Return (X, Y) of the center of cell containing provided text 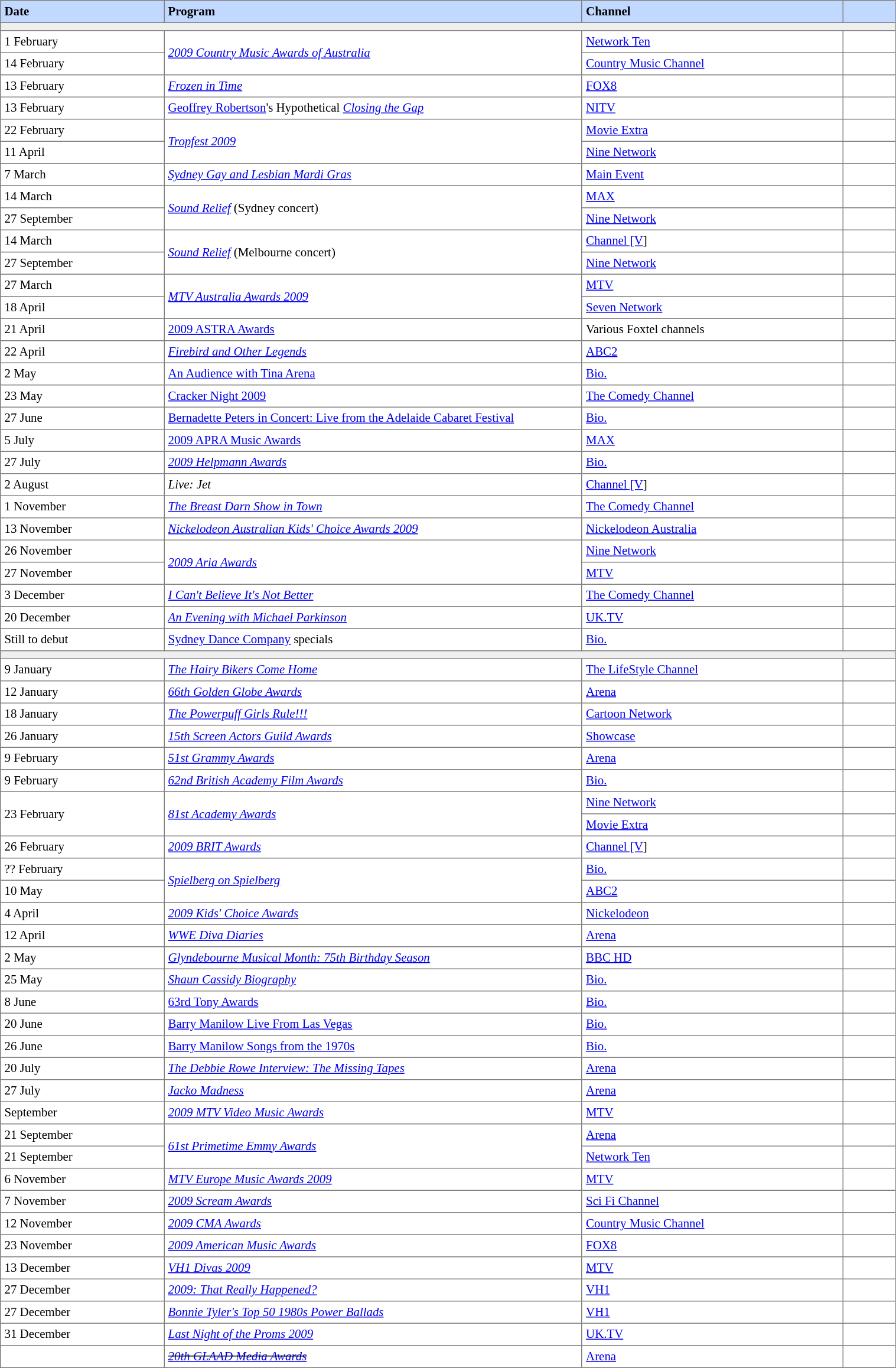
MTV Europe Music Awards 2009 (373, 1180)
2009 APRA Music Awards (373, 441)
Live: Jet (373, 485)
7 November (83, 1201)
6 November (83, 1180)
13 November (83, 529)
VH1 Divas 2009 (373, 1268)
4 April (83, 914)
Date (83, 12)
Main Event (712, 175)
Last Night of the Proms 2009 (373, 1334)
Nickelodeon Australia (712, 529)
12 January (83, 692)
20 June (83, 1024)
20 December (83, 618)
61st Primetime Emmy Awards (373, 1146)
Sci Fi Channel (712, 1201)
12 November (83, 1224)
WWE Diva Diaries (373, 936)
Bernadette Peters in Concert: Live from the Adelaide Cabaret Festival (373, 418)
September (83, 1113)
66th Golden Globe Awards (373, 692)
An Evening with Michael Parkinson (373, 618)
2009 CMA Awards (373, 1224)
13 December (83, 1268)
23 February (83, 814)
12 April (83, 936)
Shaun Cassidy Biography (373, 980)
An Audience with Tina Arena (373, 374)
25 May (83, 980)
22 April (83, 352)
2009 Country Music Awards of Australia (373, 53)
Cracker Night 2009 (373, 396)
2009 Kids' Choice Awards (373, 914)
The Breast Darn Show in Town (373, 507)
Various Foxtel channels (712, 330)
3 December (83, 595)
Channel (712, 12)
22 February (83, 131)
?? February (83, 869)
8 June (83, 1002)
2009 ASTRA Awards (373, 330)
Geoffrey Robertson's Hypothetical Closing the Gap (373, 108)
62nd British Academy Film Awards (373, 781)
14 February (83, 64)
Barry Manilow Songs from the 1970s (373, 1047)
Still to debut (83, 640)
2009 Helpmann Awards (373, 462)
26 February (83, 847)
Cartoon Network (712, 714)
Nickelodeon (712, 914)
2009 American Music Awards (373, 1246)
Frozen in Time (373, 86)
Nickelodeon Australian Kids' Choice Awards 2009 (373, 529)
Jacko Madness (373, 1091)
18 January (83, 714)
The Debbie Rowe Interview: The Missing Tapes (373, 1069)
The Powerpuff Girls Rule!!! (373, 714)
Sound Relief (Melbourne concert) (373, 252)
Barry Manilow Live From Las Vegas (373, 1024)
27 June (83, 418)
20th GLAAD Media Awards (373, 1357)
63rd Tony Awards (373, 1002)
23 May (83, 396)
27 March (83, 285)
20 July (83, 1069)
NITV (712, 108)
2 August (83, 485)
Sound Relief (Sydney concert) (373, 208)
26 January (83, 737)
BBC HD (712, 958)
51st Grammy Awards (373, 758)
Sydney Dance Company specials (373, 640)
Showcase (712, 737)
10 May (83, 891)
7 March (83, 175)
18 April (83, 308)
26 June (83, 1047)
The Hairy Bikers Come Home (373, 670)
Firebird and Other Legends (373, 352)
I Can't Believe It's Not Better (373, 595)
Bonnie Tyler's Top 50 1980s Power Ballads (373, 1312)
MTV Australia Awards 2009 (373, 297)
2009 MTV Video Music Awards (373, 1113)
Glyndebourne Musical Month: 75th Birthday Season (373, 958)
15th Screen Actors Guild Awards (373, 737)
27 November (83, 574)
Seven Network (712, 308)
Program (373, 12)
Sydney Gay and Lesbian Mardi Gras (373, 175)
9 January (83, 670)
1 February (83, 42)
Tropfest 2009 (373, 142)
2009 Aria Awards (373, 562)
31 December (83, 1334)
2009 Scream Awards (373, 1201)
2009 BRIT Awards (373, 847)
26 November (83, 551)
The LifeStyle Channel (712, 670)
23 November (83, 1246)
5 July (83, 441)
Spielberg on Spielberg (373, 880)
1 November (83, 507)
21 April (83, 330)
81st Academy Awards (373, 814)
11 April (83, 152)
2009: That Really Happened? (373, 1290)
